Pinpoint the cell where the given text exists, returning its [X, Y] midpoint coordinate. 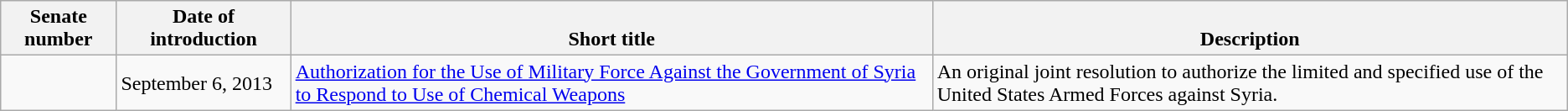
Senate number [59, 29]
Authorization for the Use of Military Force Against the Government of Syria to Respond to Use of Chemical Weapons [611, 82]
Date of introduction [204, 29]
Short title [611, 29]
September 6, 2013 [204, 82]
An original joint resolution to authorize the limited and specified use of the United States Armed Forces against Syria. [1250, 82]
Description [1250, 29]
